Provide the [X, Y] coordinate of the cell's center where the given text is located.  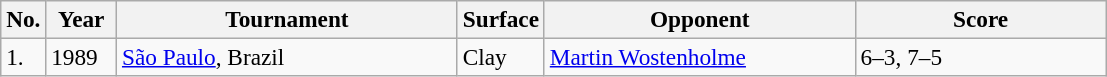
1989 [82, 57]
Martin Wostenholme [700, 57]
6–3, 7–5 [980, 57]
No. [24, 19]
Tournament [288, 19]
Score [980, 19]
Surface [500, 19]
1. [24, 57]
São Paulo, Brazil [288, 57]
Opponent [700, 19]
Clay [500, 57]
Year [82, 19]
